Identify which cell holds the provided text, then report its [X, Y] central coordinate. 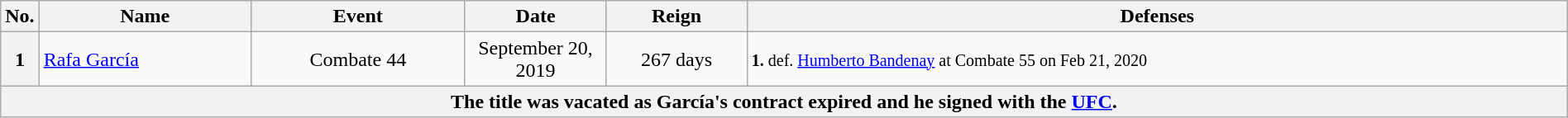
No. [20, 17]
Rafa García [145, 59]
Event [357, 17]
Name [145, 17]
1 [20, 59]
Reign [676, 17]
Date [535, 17]
1. def. Humberto Bandenay at Combate 55 on Feb 21, 2020 [1157, 59]
The title was vacated as García's contract expired and he signed with the UFC. [784, 101]
267 days [676, 59]
Combate 44 [357, 59]
Defenses [1157, 17]
September 20, 2019 [535, 59]
